Detect which cell encompasses the target text, then output its (X, Y) center coordinate. 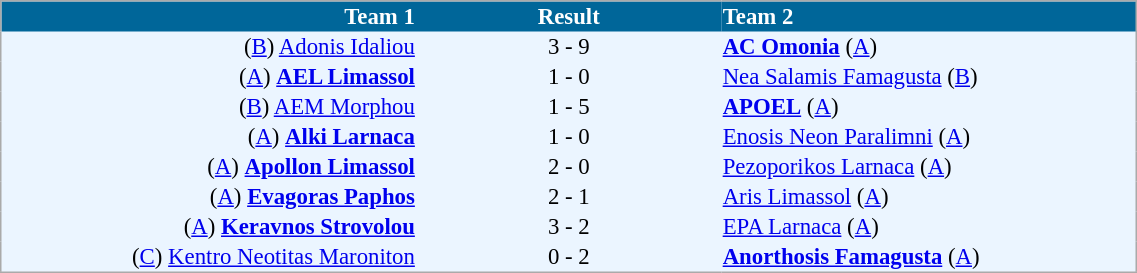
APOEL (A) (929, 107)
2 - 0 (568, 167)
(A) Keravnos Strovolou (209, 227)
3 - 2 (568, 227)
EPA Larnaca (A) (929, 227)
Enosis Neon Paralimni (A) (929, 137)
Aris Limassol (A) (929, 197)
Pezoporikos Larnaca (A) (929, 167)
(B) Adonis Idaliou (209, 47)
(A) Alki Larnaca (209, 137)
Anorthosis Famagusta (A) (929, 257)
(C) Kentro Neotitas Maroniton (209, 257)
2 - 1 (568, 197)
(A) Apollon Limassol (209, 167)
Result (568, 16)
(A) Evagoras Paphos (209, 197)
Nea Salamis Famagusta (B) (929, 77)
0 - 2 (568, 257)
Team 2 (929, 16)
3 - 9 (568, 47)
Team 1 (209, 16)
(B) AEM Morphou (209, 107)
AC Omonia (A) (929, 47)
(A) AEL Limassol (209, 77)
1 - 5 (568, 107)
